Extract the (x, y) coordinate from the center of the cell holding the provided text.  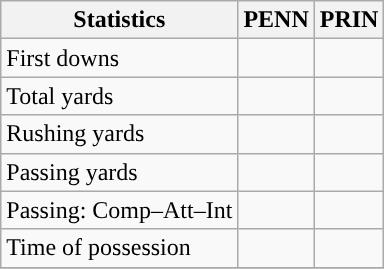
First downs (120, 58)
Time of possession (120, 248)
PRIN (349, 20)
Statistics (120, 20)
Total yards (120, 96)
Passing yards (120, 172)
PENN (276, 20)
Rushing yards (120, 134)
Passing: Comp–Att–Int (120, 210)
